Output the (x, y) coordinate of the center of the cell containing the given text.  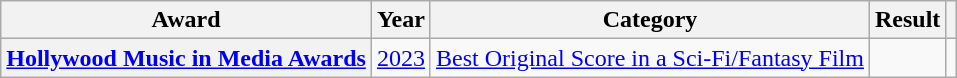
Award (186, 20)
2023 (400, 58)
Hollywood Music in Media Awards (186, 58)
Category (650, 20)
Best Original Score in a Sci-Fi/Fantasy Film (650, 58)
Result (907, 20)
Year (400, 20)
